Capture the cell that displays the provided text and extract its [x, y] central coordinate. 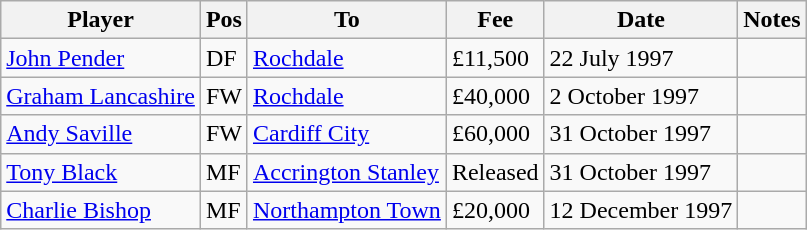
Released [495, 172]
Notes [772, 20]
Accrington Stanley [346, 172]
Graham Lancashire [101, 96]
£60,000 [495, 134]
Northampton Town [346, 210]
Tony Black [101, 172]
£40,000 [495, 96]
£11,500 [495, 58]
DF [224, 58]
To [346, 20]
Date [641, 20]
Player [101, 20]
22 July 1997 [641, 58]
2 October 1997 [641, 96]
Charlie Bishop [101, 210]
£20,000 [495, 210]
Pos [224, 20]
John Pender [101, 58]
Fee [495, 20]
Andy Saville [101, 134]
Cardiff City [346, 134]
12 December 1997 [641, 210]
